Find where the given text appears and provide that cell's center as [x, y] coordinate. 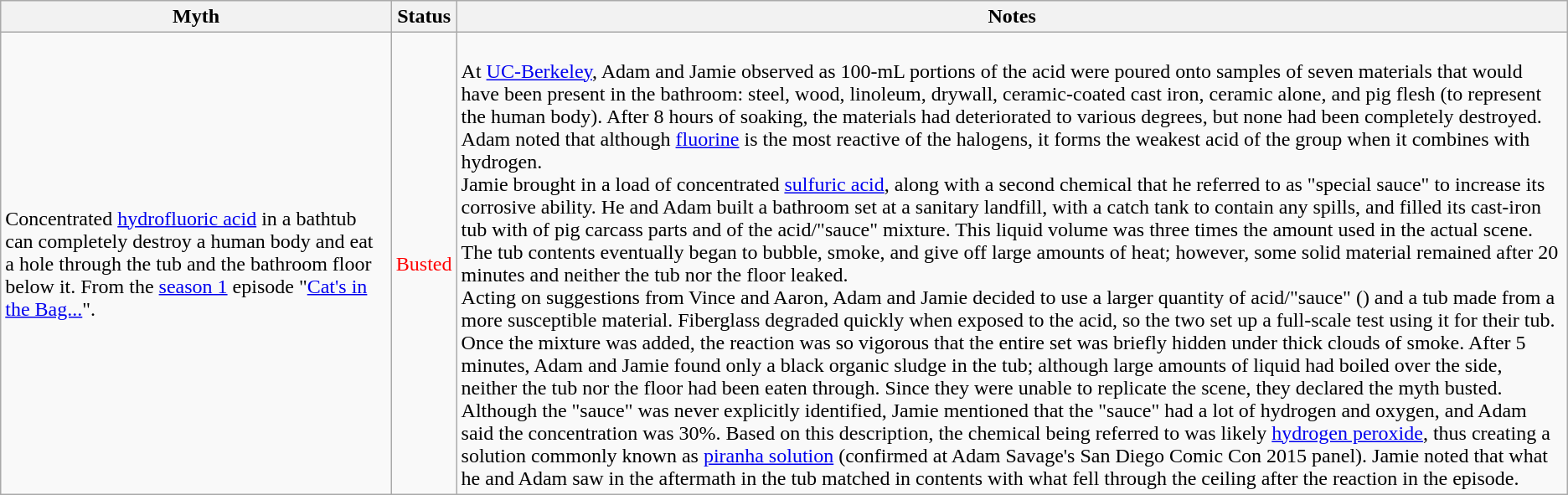
Myth [196, 17]
Status [424, 17]
Notes [1012, 17]
Busted [424, 263]
